Detect which cell encompasses the target text, then output its (x, y) center coordinate. 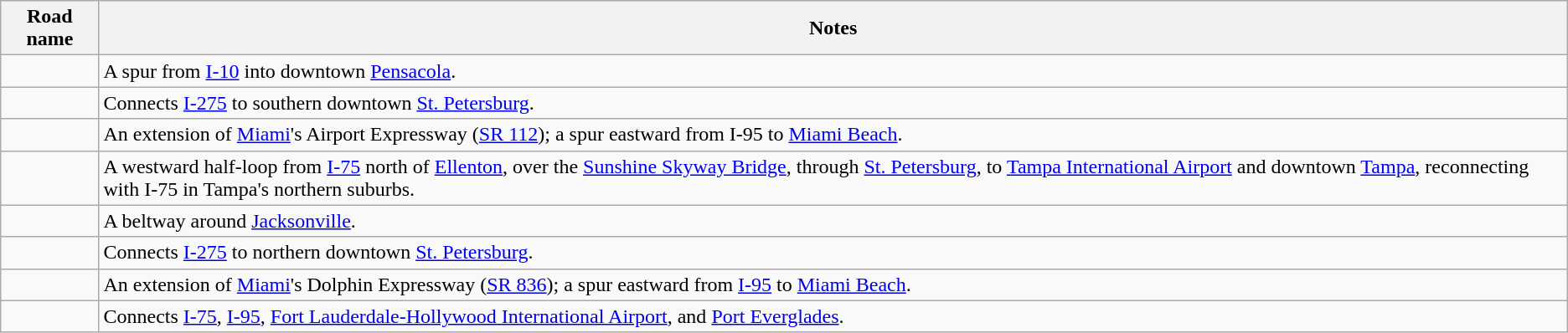
Connects I-275 to northern downtown St. Petersburg. (833, 253)
Connects I-275 to southern downtown St. Petersburg. (833, 103)
An extension of Miami's Dolphin Expressway (SR 836); a spur eastward from I-95 to Miami Beach. (833, 284)
A beltway around Jacksonville. (833, 221)
A spur from I-10 into downtown Pensacola. (833, 71)
Connects I-75, I-95, Fort Lauderdale-Hollywood International Airport, and Port Everglades. (833, 316)
An extension of Miami's Airport Expressway (SR 112); a spur eastward from I-95 to Miami Beach. (833, 135)
Road name (50, 28)
Notes (833, 28)
